Scan for the cell matching the given text and deliver its [X, Y] coordinate at center. 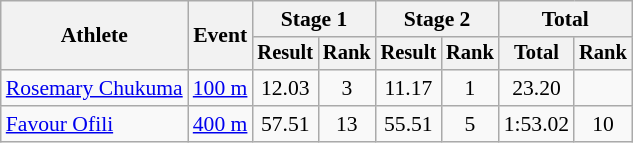
Stage 1 [314, 19]
23.20 [536, 88]
11.17 [409, 88]
5 [470, 124]
3 [347, 88]
Rosemary Chukuma [94, 88]
57.51 [285, 124]
100 m [220, 88]
12.03 [285, 88]
Event [220, 36]
10 [603, 124]
55.51 [409, 124]
Favour Ofili [94, 124]
1 [470, 88]
13 [347, 124]
Stage 2 [438, 19]
Athlete [94, 36]
1:53.02 [536, 124]
400 m [220, 124]
